Output the (x, y) coordinate of the center of the cell containing the given text.  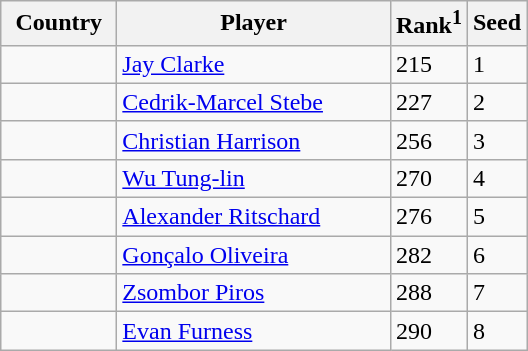
Country (59, 24)
282 (428, 255)
Alexander Ritschard (254, 217)
4 (496, 178)
Cedrik-Marcel Stebe (254, 102)
Wu Tung-lin (254, 178)
6 (496, 255)
8 (496, 331)
256 (428, 140)
5 (496, 217)
290 (428, 331)
Zsombor Piros (254, 293)
3 (496, 140)
2 (496, 102)
Gonçalo Oliveira (254, 255)
Rank1 (428, 24)
Jay Clarke (254, 64)
Christian Harrison (254, 140)
288 (428, 293)
Seed (496, 24)
7 (496, 293)
1 (496, 64)
227 (428, 102)
215 (428, 64)
276 (428, 217)
Evan Furness (254, 331)
Player (254, 24)
270 (428, 178)
